Determine the (x, y) coordinate at the center of the cell enclosing the given text.  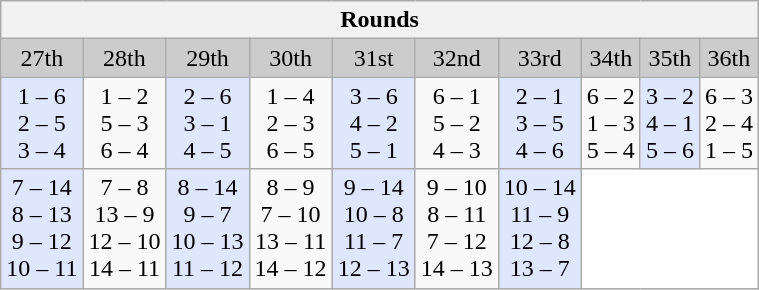
28th (124, 58)
2 – 13 – 54 – 6 (540, 123)
29th (208, 58)
6 – 21 – 35 – 4 (610, 123)
9 – 108 – 117 – 1214 – 13 (456, 228)
1 – 42 – 36 – 5 (290, 123)
36th (728, 58)
32nd (456, 58)
27th (42, 58)
9 – 1410 – 811 – 712 – 13 (374, 228)
2 – 63 – 14 – 5 (208, 123)
7 – 813 – 912 – 1014 – 11 (124, 228)
34th (610, 58)
6 – 15 – 24 – 3 (456, 123)
1 – 25 – 36 – 4 (124, 123)
Rounds (380, 20)
8 – 149 – 710 – 1311 – 12 (208, 228)
6 – 32 – 41 – 5 (728, 123)
3 – 64 – 25 – 1 (374, 123)
33rd (540, 58)
31st (374, 58)
1 – 62 – 53 – 4 (42, 123)
35th (670, 58)
8 – 97 – 1013 – 1114 – 12 (290, 228)
10 – 1411 – 912 – 813 – 7 (540, 228)
30th (290, 58)
3 – 24 – 15 – 6 (670, 123)
7 – 148 – 139 – 1210 – 11 (42, 228)
